Find where the given text appears and provide that cell's center as [x, y] coordinate. 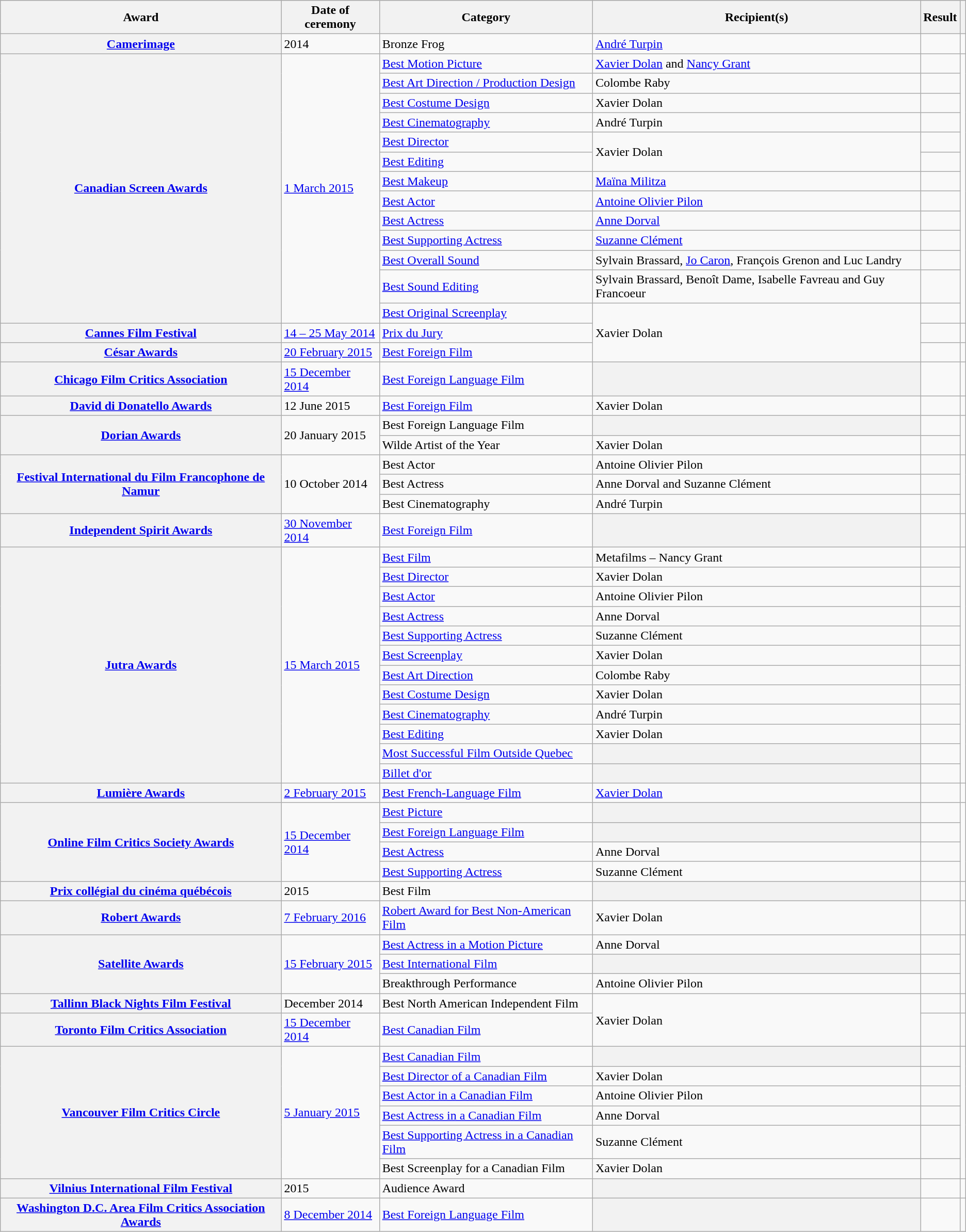
8 December 2014 [330, 1215]
Best Original Screenplay [486, 313]
Sylvain Brassard, Benoît Dame, Isabelle Favreau and Guy Francoeur [756, 287]
Best Actress in a Canadian Film [486, 1115]
15 February 2015 [330, 964]
Prix du Jury [486, 333]
Xavier Dolan and Nancy Grant [756, 63]
12 June 2015 [330, 406]
Robert Award for Best Non-American Film [486, 918]
Award [141, 18]
Toronto Film Critics Association [141, 1030]
2014 [330, 44]
20 February 2015 [330, 353]
Cannes Film Festival [141, 333]
Best Sound Editing [486, 287]
Lumière Awards [141, 793]
Best French-Language Film [486, 793]
20 January 2015 [330, 435]
Best Picture [486, 812]
14 – 25 May 2014 [330, 333]
César Awards [141, 353]
Best Screenplay [486, 655]
Recipient(s) [756, 18]
David di Donatello Awards [141, 406]
Best International Film [486, 964]
Category [486, 18]
Dorian Awards [141, 435]
30 November 2014 [330, 531]
Date of ceremony [330, 18]
Camerimage [141, 44]
Independent Spirit Awards [141, 531]
Bronze Frog [486, 44]
Metafilms – Nancy Grant [756, 557]
Maïna Militza [756, 181]
Best Actress in a Motion Picture [486, 944]
Anne Dorval and Suzanne Clément [756, 484]
Robert Awards [141, 918]
Satellite Awards [141, 964]
Breakthrough Performance [486, 984]
Vilnius International Film Festival [141, 1188]
1 March 2015 [330, 188]
Billet d'or [486, 773]
Result [940, 18]
Best North American Independent Film [486, 1003]
Best Makeup [486, 181]
Best Actor in a Canadian Film [486, 1096]
Best Motion Picture [486, 63]
Prix collégial du cinéma québécois [141, 891]
Chicago Film Critics Association [141, 379]
Best Art Direction [486, 675]
Best Supporting Actress in a Canadian Film [486, 1142]
Festival International du Film Francophone de Namur [141, 484]
15 March 2015 [330, 665]
Best Director of a Canadian Film [486, 1076]
Most Successful Film Outside Quebec [486, 754]
Wilde Artist of the Year [486, 445]
5 January 2015 [330, 1113]
Best Art Direction / Production Design [486, 83]
Sylvain Brassard, Jo Caron, François Grenon and Luc Landry [756, 260]
Vancouver Film Critics Circle [141, 1113]
Jutra Awards [141, 665]
Washington D.C. Area Film Critics Association Awards [141, 1215]
Online Film Critics Society Awards [141, 842]
2 February 2015 [330, 793]
Audience Award [486, 1188]
December 2014 [330, 1003]
Tallinn Black Nights Film Festival [141, 1003]
Canadian Screen Awards [141, 188]
Best Screenplay for a Canadian Film [486, 1169]
7 February 2016 [330, 918]
Best Overall Sound [486, 260]
10 October 2014 [330, 484]
